Return the [x, y] coordinate for the center point of the cell that contains the specified text.  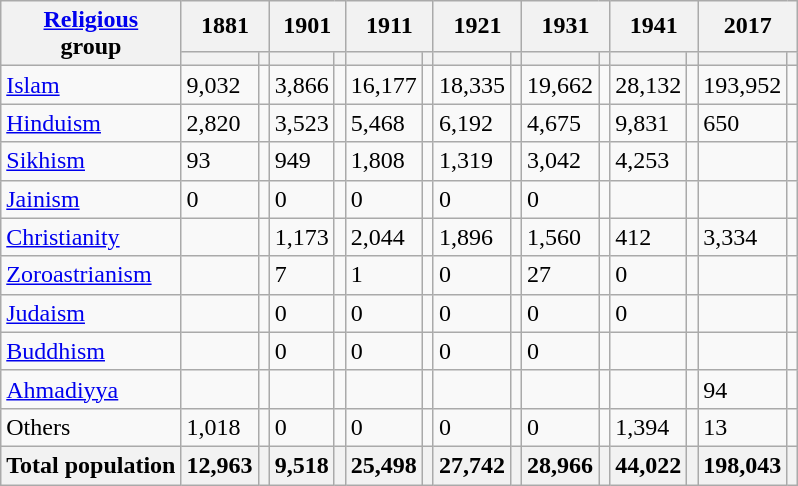
Hinduism [91, 123]
3,042 [560, 161]
3,334 [742, 237]
Others [91, 427]
1,018 [220, 427]
4,675 [560, 123]
9,831 [648, 123]
Islam [91, 85]
93 [220, 161]
7 [302, 275]
1881 [225, 26]
Jainism [91, 199]
Total population [91, 465]
1931 [566, 26]
18,335 [472, 85]
1,808 [384, 161]
1,394 [648, 427]
Zoroastrianism [91, 275]
Religiousgroup [91, 34]
9,518 [302, 465]
Buddhism [91, 351]
16,177 [384, 85]
1901 [307, 26]
1 [384, 275]
12,963 [220, 465]
2,044 [384, 237]
27 [560, 275]
44,022 [648, 465]
193,952 [742, 85]
3,866 [302, 85]
4,253 [648, 161]
949 [302, 161]
2,820 [220, 123]
1921 [477, 26]
1941 [654, 26]
1,319 [472, 161]
28,966 [560, 465]
650 [742, 123]
Sikhism [91, 161]
3,523 [302, 123]
6,192 [472, 123]
13 [742, 427]
Christianity [91, 237]
25,498 [384, 465]
2017 [748, 26]
1,560 [560, 237]
1,896 [472, 237]
Judaism [91, 313]
1911 [389, 26]
Ahmadiyya [91, 389]
9,032 [220, 85]
27,742 [472, 465]
5,468 [384, 123]
19,662 [560, 85]
412 [648, 237]
198,043 [742, 465]
94 [742, 389]
1,173 [302, 237]
28,132 [648, 85]
